Detect which cell encompasses the target text, then output its [x, y] center coordinate. 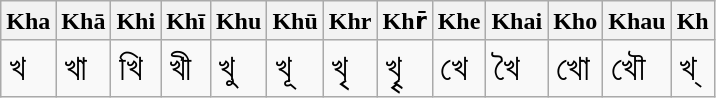
খৌ [637, 68]
Khau [637, 21]
Khe [459, 21]
Khu [238, 21]
Kho [576, 21]
খি [136, 68]
খা [84, 68]
খৈ [517, 68]
Khr [350, 21]
Khā [84, 21]
Khī [186, 21]
খু [238, 68]
খূ [295, 68]
খৃ [350, 68]
Khr̄ [404, 21]
খে [459, 68]
Kha [28, 21]
Khai [517, 21]
খ [28, 68]
Khi [136, 21]
খৄ [404, 68]
Khū [295, 21]
খো [576, 68]
খী [186, 68]
খ্ [692, 68]
Kh [692, 21]
